Locate the cell with the specified text and output its [X, Y] center coordinate. 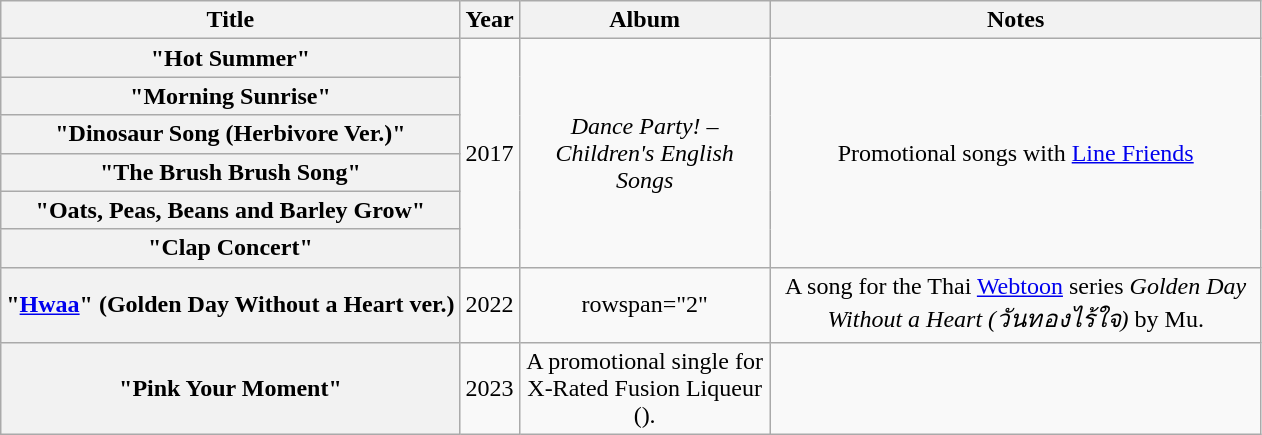
"Morning Sunrise" [230, 96]
"Pink Your Moment" [230, 389]
"The Brush Brush Song" [230, 172]
2022 [490, 305]
Year [490, 20]
2023 [490, 389]
2017 [490, 153]
Notes [1016, 20]
rowspan="2" [644, 305]
Title [230, 20]
A song for the Thai Webtoon series Golden Day Without a Heart (วันทองไร้ใจ) by Mu. [1016, 305]
Promotional songs with Line Friends [1016, 153]
"Dinosaur Song (Herbivore Ver.)" [230, 134]
Dance Party! – Children's English Songs [644, 153]
Album [644, 20]
"Hot Summer" [230, 58]
"Oats, Peas, Beans and Barley Grow" [230, 210]
A promotional single for X-Rated Fusion Liqueur (). [644, 389]
"Hwaa" (Golden Day Without a Heart ver.) [230, 305]
"Clap Concert" [230, 248]
